Provide the (x, y) coordinate of the cell's center where the given text is located.  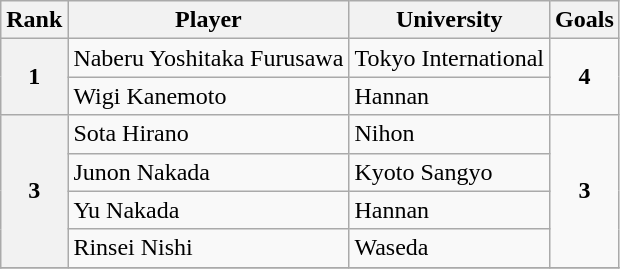
Naberu Yoshitaka Furusawa (208, 58)
4 (585, 77)
Waseda (450, 248)
Junon Nakada (208, 172)
Player (208, 20)
Rinsei Nishi (208, 248)
Kyoto Sangyo (450, 172)
Wigi Kanemoto (208, 96)
Goals (585, 20)
Tokyo International (450, 58)
1 (34, 77)
Sota Hirano (208, 134)
Yu Nakada (208, 210)
Nihon (450, 134)
University (450, 20)
Rank (34, 20)
